Find where the given text appears and provide that cell's center as [X, Y] coordinate. 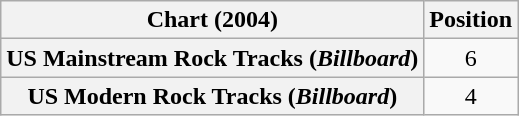
4 [471, 96]
6 [471, 58]
Position [471, 20]
US Mainstream Rock Tracks (Billboard) [212, 58]
US Modern Rock Tracks (Billboard) [212, 96]
Chart (2004) [212, 20]
